Extract the [x, y] coordinate from the center of the cell holding the provided text.  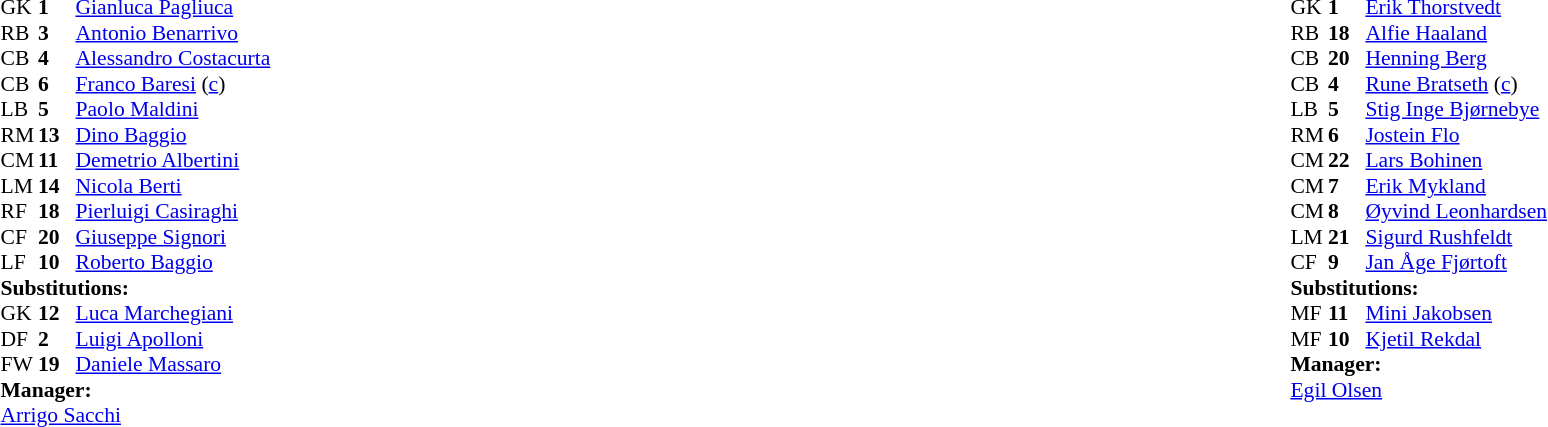
Alessandro Costacurta [174, 59]
Lars Bohinen [1456, 161]
21 [1347, 237]
Demetrio Albertini [174, 161]
Pierluigi Casiraghi [174, 211]
22 [1347, 161]
Franco Baresi (c) [174, 84]
LF [19, 263]
GK [19, 313]
Giuseppe Signori [174, 237]
14 [57, 186]
Paolo Maldini [174, 109]
Henning Berg [1456, 59]
Sigurd Rushfeldt [1456, 237]
Egil Olsen [1418, 390]
12 [57, 313]
Jan Åge Fjørtoft [1456, 263]
3 [57, 33]
Dino Baggio [174, 135]
7 [1347, 186]
2 [57, 339]
Jostein Flo [1456, 135]
8 [1347, 211]
Daniele Massaro [174, 365]
Alfie Haaland [1456, 33]
Stig Inge Bjørnebye [1456, 109]
Nicola Berti [174, 186]
DF [19, 339]
Kjetil Rekdal [1456, 339]
FW [19, 365]
13 [57, 135]
19 [57, 365]
Roberto Baggio [174, 263]
Luigi Apolloni [174, 339]
Mini Jakobsen [1456, 313]
9 [1347, 263]
Erik Mykland [1456, 186]
Luca Marchegiani [174, 313]
Rune Bratseth (c) [1456, 84]
Antonio Benarrivo [174, 33]
RF [19, 211]
Øyvind Leonhardsen [1456, 211]
